From the cell containing the given text, extract its center point as [x, y] coordinate. 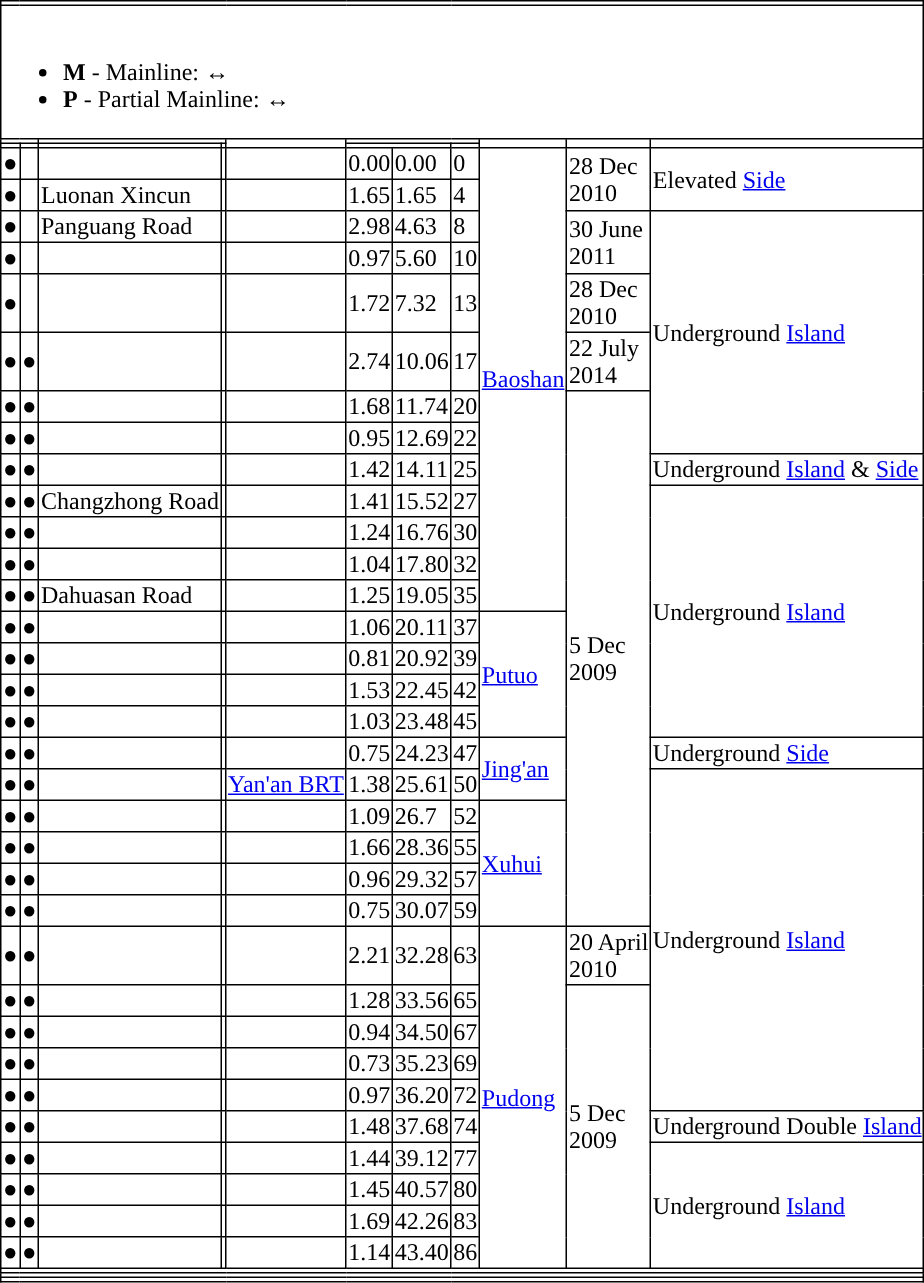
0.81 [369, 659]
52 [465, 816]
42 [465, 690]
27 [465, 501]
50 [465, 785]
39.12 [422, 1158]
Underground Island & Side [788, 470]
24.23 [422, 753]
2.98 [369, 227]
80 [465, 1190]
Jing'an [524, 768]
34.50 [422, 1032]
30 [465, 533]
1.45 [369, 1190]
72 [465, 1095]
20 [465, 407]
40.57 [422, 1190]
86 [465, 1253]
0.73 [369, 1064]
35.23 [422, 1064]
25.61 [422, 785]
Underground Double Island [788, 1127]
28.36 [422, 848]
1.38 [369, 785]
1.28 [369, 1001]
22 July 2014 [609, 361]
10 [465, 258]
4 [465, 195]
42.26 [422, 1221]
15.52 [422, 501]
37 [465, 627]
19.05 [422, 596]
1.41 [369, 501]
29.32 [422, 879]
26.7 [422, 816]
12.69 [422, 438]
Changzhong Road [130, 501]
36.20 [422, 1095]
22.45 [422, 690]
10.06 [422, 361]
8 [465, 227]
65 [465, 1001]
17.80 [422, 564]
Pudong [524, 1097]
Xuhui [524, 863]
7.32 [422, 303]
1.42 [369, 470]
25 [465, 470]
35 [465, 596]
20.92 [422, 659]
1.53 [369, 690]
67 [465, 1032]
22 [465, 438]
Panguang Road [130, 227]
63 [465, 955]
Dahuasan Road [130, 596]
16.76 [422, 533]
39 [465, 659]
1.72 [369, 303]
Putuo [524, 674]
Underground Side [788, 753]
0.94 [369, 1032]
1.04 [369, 564]
55 [465, 848]
14.11 [422, 470]
74 [465, 1127]
32 [465, 564]
4.63 [422, 227]
1.09 [369, 816]
69 [465, 1064]
1.69 [369, 1221]
1.06 [369, 627]
37.68 [422, 1127]
M - Mainline: ↔ P - Partial Mainline: ↔ [462, 72]
47 [465, 753]
1.25 [369, 596]
Yan'an BRT [286, 785]
Luonan Xincun [130, 195]
0.96 [369, 879]
59 [465, 911]
1.68 [369, 407]
0.95 [369, 438]
33.56 [422, 1001]
13 [465, 303]
1.14 [369, 1253]
83 [465, 1221]
77 [465, 1158]
32.28 [422, 955]
20.11 [422, 627]
1.44 [369, 1158]
1.03 [369, 722]
2.74 [369, 361]
30.07 [422, 911]
57 [465, 879]
45 [465, 722]
23.48 [422, 722]
30 June 2011 [609, 242]
1.24 [369, 533]
Elevated Side [788, 180]
43.40 [422, 1253]
17 [465, 361]
1.48 [369, 1127]
0 [465, 164]
2.21 [369, 955]
1.66 [369, 848]
5.60 [422, 258]
Baoshan [524, 380]
11.74 [422, 407]
20 April 2010 [609, 955]
